Pinpoint the cell where the given text exists, returning its [x, y] midpoint coordinate. 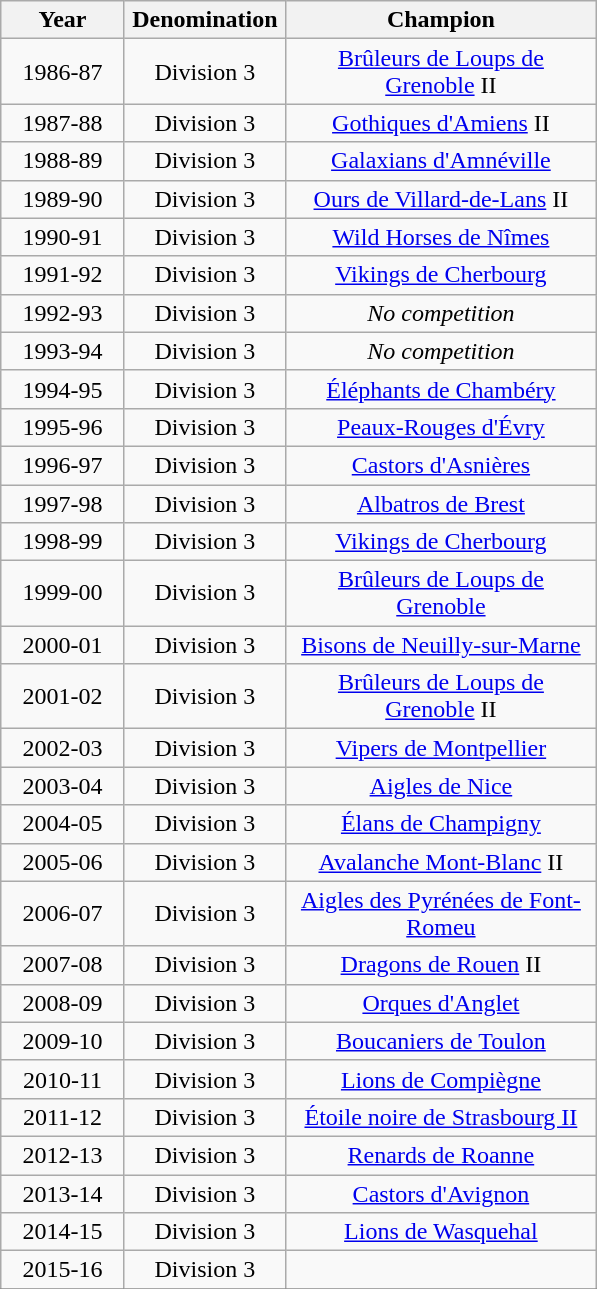
2010-11 [63, 1079]
1995-96 [63, 427]
2012-13 [63, 1155]
Wild Horses de Nîmes [440, 237]
Boucaniers de Toulon [440, 1041]
Éléphants de Chambéry [440, 389]
2013-14 [63, 1193]
Castors d'Avignon [440, 1193]
2011-12 [63, 1117]
Brûleurs de Loups de Grenoble [440, 594]
Gothiques d'Amiens II [440, 123]
1990-91 [63, 237]
1998-99 [63, 542]
2015-16 [63, 1270]
1988-89 [63, 161]
2005-06 [63, 862]
Orques d'Anglet [440, 1003]
Lions de Wasquehal [440, 1232]
Dragons de Rouen II [440, 965]
Peaux-Rouges d'Évry [440, 427]
2014-15 [63, 1232]
Ours de Villard-de-Lans II [440, 199]
1997-98 [63, 503]
1992-93 [63, 313]
1989-90 [63, 199]
1994-95 [63, 389]
2001-02 [63, 696]
Étoile noire de Strasbourg II [440, 1117]
Champion [440, 20]
2006-07 [63, 914]
Castors d'Asnières [440, 465]
Élans de Champigny [440, 824]
2000-01 [63, 645]
Denomination [204, 20]
Avalanche Mont-Blanc II [440, 862]
1993-94 [63, 351]
2008-09 [63, 1003]
Vipers de Montpellier [440, 748]
Renards de Roanne [440, 1155]
Bisons de Neuilly-sur-Marne [440, 645]
1991-92 [63, 275]
2002-03 [63, 748]
2003-04 [63, 786]
Galaxians d'Amnéville [440, 161]
2004-05 [63, 824]
2009-10 [63, 1041]
1996-97 [63, 465]
Year [63, 20]
Albatros de Brest [440, 503]
1987-88 [63, 123]
1986-87 [63, 72]
Lions de Compiègne [440, 1079]
Aigles de Nice [440, 786]
1999-00 [63, 594]
Aigles des Pyrénées de Font-Romeu [440, 914]
2007-08 [63, 965]
